Identify which cell holds the provided text, then report its (X, Y) central coordinate. 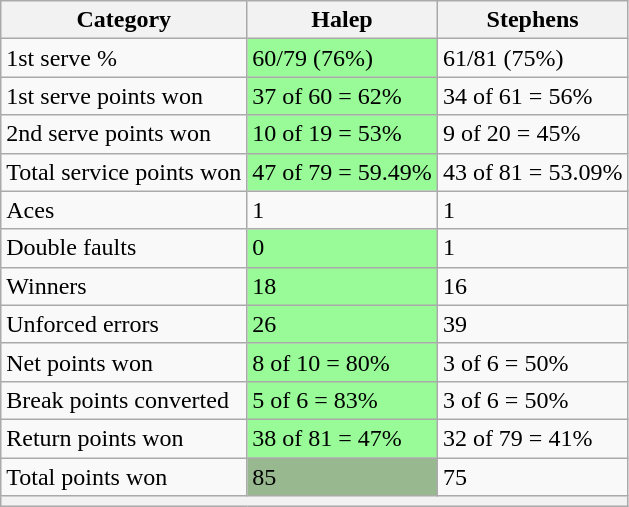
1st serve points won (124, 96)
10 of 19 = 53% (342, 134)
Double faults (124, 248)
Halep (342, 20)
5 of 6 = 83% (342, 400)
61/81 (75%) (532, 58)
38 of 81 = 47% (342, 438)
34 of 61 = 56% (532, 96)
Break points converted (124, 400)
75 (532, 477)
8 of 10 = 80% (342, 362)
Net points won (124, 362)
Unforced errors (124, 324)
Winners (124, 286)
18 (342, 286)
Total points won (124, 477)
37 of 60 = 62% (342, 96)
Stephens (532, 20)
Aces (124, 210)
0 (342, 248)
26 (342, 324)
1st serve % (124, 58)
85 (342, 477)
Category (124, 20)
47 of 79 = 59.49% (342, 172)
32 of 79 = 41% (532, 438)
2nd serve points won (124, 134)
39 (532, 324)
9 of 20 = 45% (532, 134)
16 (532, 286)
Return points won (124, 438)
60/79 (76%) (342, 58)
Total service points won (124, 172)
43 of 81 = 53.09% (532, 172)
